Detect which cell encompasses the target text, then output its (x, y) center coordinate. 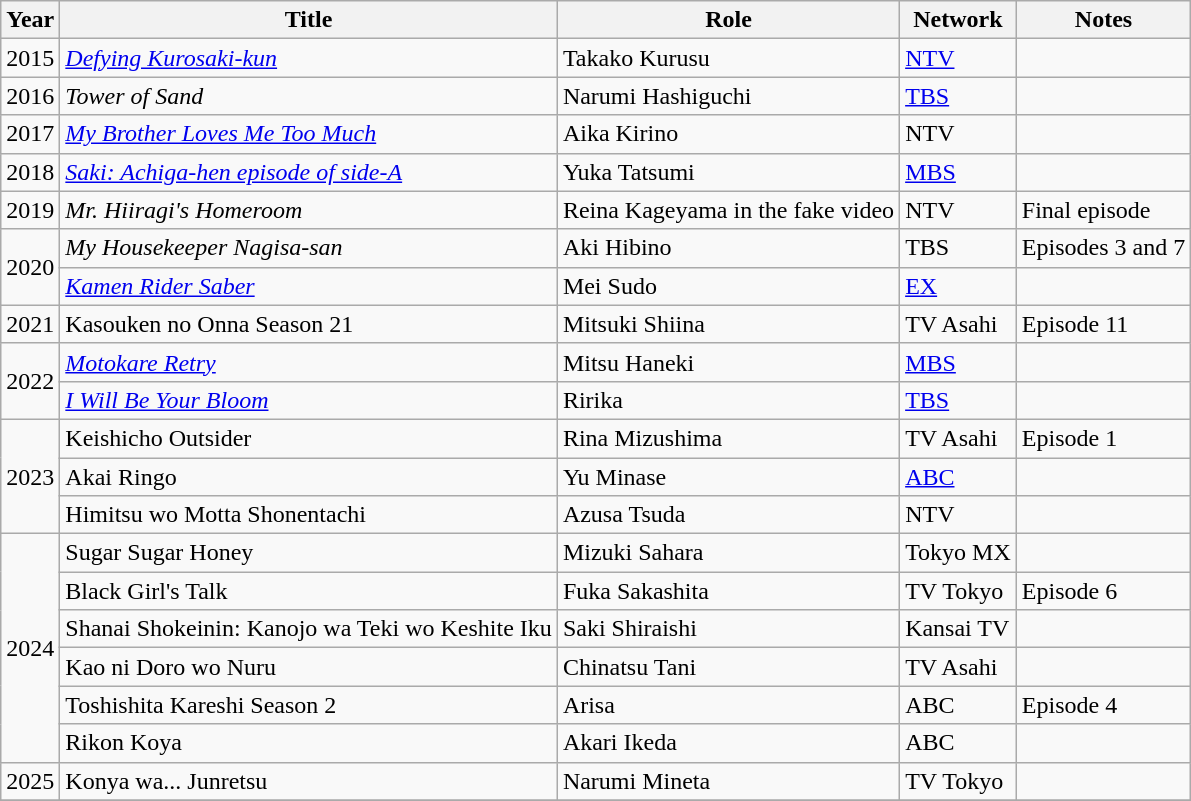
Reina Kageyama in the fake video (728, 210)
Black Girl's Talk (309, 591)
Network (958, 20)
Sugar Sugar Honey (309, 553)
Fuka Sakashita (728, 591)
Mei Sudo (728, 286)
Yuka Tatsumi (728, 172)
Akari Ikeda (728, 743)
Episode 1 (1103, 438)
2021 (30, 324)
2015 (30, 58)
Aki Hibino (728, 248)
Title (309, 20)
Saki Shiraishi (728, 629)
Akai Ringo (309, 477)
Year (30, 20)
Episode 4 (1103, 705)
Saki: Achiga-hen episode of side-A (309, 172)
Toshishita Kareshi Season 2 (309, 705)
2024 (30, 648)
Tower of Sand (309, 96)
2022 (30, 381)
Kansai TV (958, 629)
My Housekeeper Nagisa-san (309, 248)
Yu Minase (728, 477)
Role (728, 20)
Mizuki Sahara (728, 553)
2020 (30, 267)
2018 (30, 172)
2025 (30, 781)
2016 (30, 96)
Tokyo MX (958, 553)
Episode 11 (1103, 324)
Azusa Tsuda (728, 515)
Himitsu wo Motta Shonentachi (309, 515)
Keishicho Outsider (309, 438)
Kao ni Doro wo Nuru (309, 667)
Notes (1103, 20)
Konya wa... Junretsu (309, 781)
Arisa (728, 705)
Mitsu Haneki (728, 362)
Episode 6 (1103, 591)
Defying Kurosaki-kun (309, 58)
I Will Be Your Bloom (309, 400)
Narumi Hashiguchi (728, 96)
2017 (30, 134)
2019 (30, 210)
Mitsuki Shiina (728, 324)
Episodes 3 and 7 (1103, 248)
Mr. Hiiragi's Homeroom (309, 210)
My Brother Loves Me Too Much (309, 134)
Final episode (1103, 210)
2023 (30, 476)
Narumi Mineta (728, 781)
Chinatsu Tani (728, 667)
Aika Kirino (728, 134)
Kasouken no Onna Season 21 (309, 324)
EX (958, 286)
Motokare Retry (309, 362)
Rikon Koya (309, 743)
Rina Mizushima (728, 438)
Kamen Rider Saber (309, 286)
Shanai Shokeinin: Kanojo wa Teki wo Keshite Iku (309, 629)
Takako Kurusu (728, 58)
Ririka (728, 400)
